Output the (x, y) coordinate of the center of the cell containing the given text.  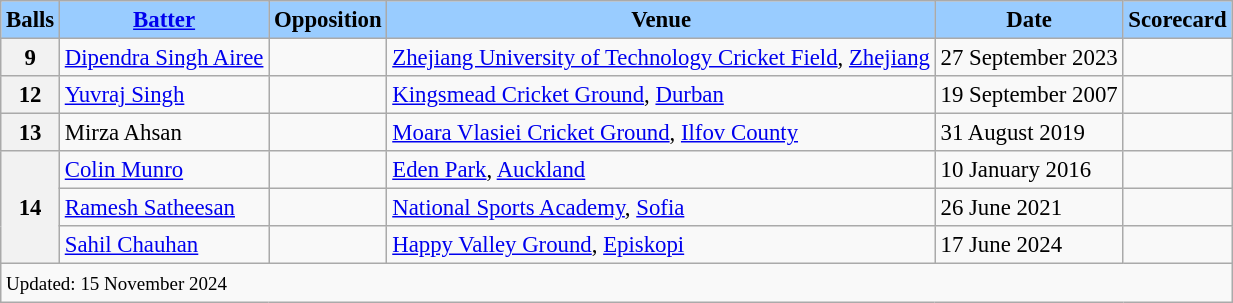
14 (30, 208)
Happy Valley Ground, Episkopi (661, 245)
Dipendra Singh Airee (164, 58)
Colin Munro (164, 170)
Moara Vlasiei Cricket Ground, Ilfov County (661, 133)
19 September 2007 (1029, 95)
Yuvraj Singh (164, 95)
Date (1029, 20)
26 June 2021 (1029, 208)
17 June 2024 (1029, 245)
9 (30, 58)
Venue (661, 20)
12 (30, 95)
10 January 2016 (1029, 170)
Scorecard (1178, 20)
National Sports Academy, Sofia (661, 208)
Ramesh Satheesan (164, 208)
Balls (30, 20)
Mirza Ahsan (164, 133)
27 September 2023 (1029, 58)
Sahil Chauhan (164, 245)
Updated: 15 November 2024 (616, 283)
Opposition (328, 20)
Kingsmead Cricket Ground, Durban (661, 95)
Eden Park, Auckland (661, 170)
Zhejiang University of Technology Cricket Field, Zhejiang (661, 58)
Batter (164, 20)
13 (30, 133)
31 August 2019 (1029, 133)
